Output the [X, Y] coordinate of the center of the cell containing the given text.  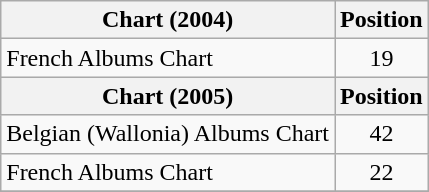
Chart (2005) [168, 96]
Belgian (Wallonia) Albums Chart [168, 134]
19 [381, 58]
Chart (2004) [168, 20]
22 [381, 172]
42 [381, 134]
